Identify which cell holds the provided text, then report its (x, y) central coordinate. 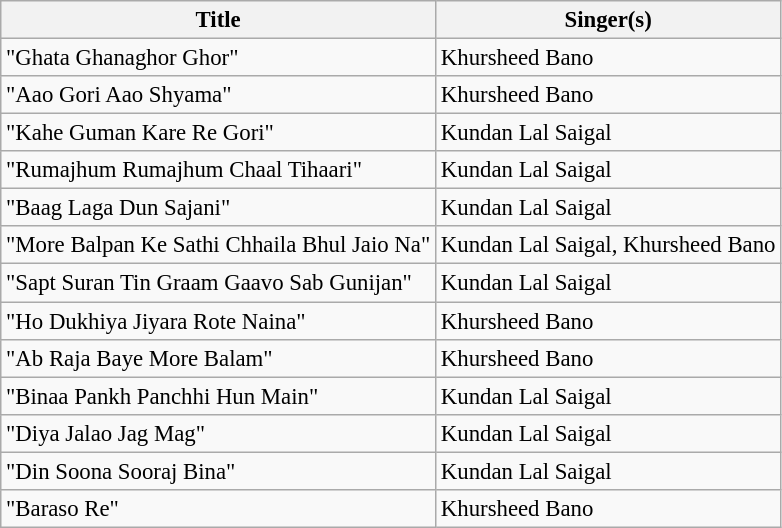
"More Balpan Ke Sathi Chhaila Bhul Jaio Na" (218, 245)
"Baraso Re" (218, 509)
"Ab Raja Baye More Balam" (218, 358)
"Baag Laga Dun Sajani" (218, 208)
"Rumajhum Rumajhum Chaal Tihaari" (218, 170)
Title (218, 20)
"Din Soona Sooraj Bina" (218, 471)
"Aao Gori Aao Shyama" (218, 95)
Singer(s) (608, 20)
"Sapt Suran Tin Graam Gaavo Sab Gunijan" (218, 283)
"Ghata Ghanaghor Ghor" (218, 58)
"Kahe Guman Kare Re Gori" (218, 133)
"Ho Dukhiya Jiyara Rote Naina" (218, 321)
"Binaa Pankh Panchhi Hun Main" (218, 396)
Kundan Lal Saigal, Khursheed Bano (608, 245)
"Diya Jalao Jag Mag" (218, 433)
